Extract the (X, Y) coordinate from the center of the cell holding the provided text.  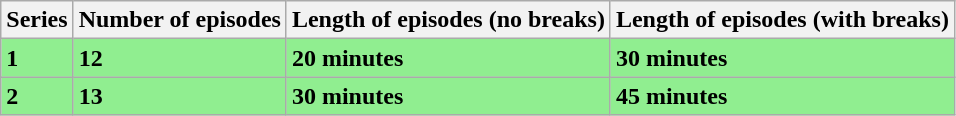
1 (37, 58)
20 minutes (448, 58)
2 (37, 96)
13 (180, 96)
45 minutes (782, 96)
Length of episodes (no breaks) (448, 20)
12 (180, 58)
Number of episodes (180, 20)
Length of episodes (with breaks) (782, 20)
Series (37, 20)
